Output the [X, Y] coordinate of the center of the cell containing the given text.  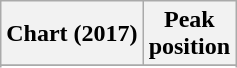
Peak position [189, 34]
Chart (2017) [72, 34]
